Scan for the cell matching the given text and deliver its [X, Y] coordinate at center. 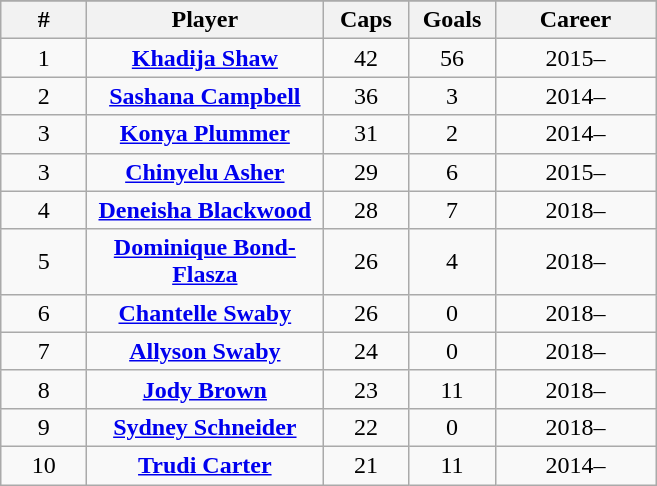
Trudi Carter [205, 465]
Konya Plummer [205, 134]
31 [366, 134]
8 [44, 389]
29 [366, 172]
Khadija Shaw [205, 58]
Chinyelu Asher [205, 172]
1 [44, 58]
28 [366, 210]
42 [366, 58]
9 [44, 427]
Dominique Bond-Flasza [205, 262]
Caps [366, 20]
# [44, 20]
36 [366, 96]
24 [366, 351]
Career [576, 20]
10 [44, 465]
23 [366, 389]
Deneisha Blackwood [205, 210]
Chantelle Swaby [205, 313]
Sydney Schneider [205, 427]
Goals [452, 20]
Player [205, 20]
22 [366, 427]
Jody Brown [205, 389]
21 [366, 465]
Sashana Campbell [205, 96]
5 [44, 262]
Allyson Swaby [205, 351]
56 [452, 58]
